Pinpoint the cell where the given text exists, returning its (x, y) midpoint coordinate. 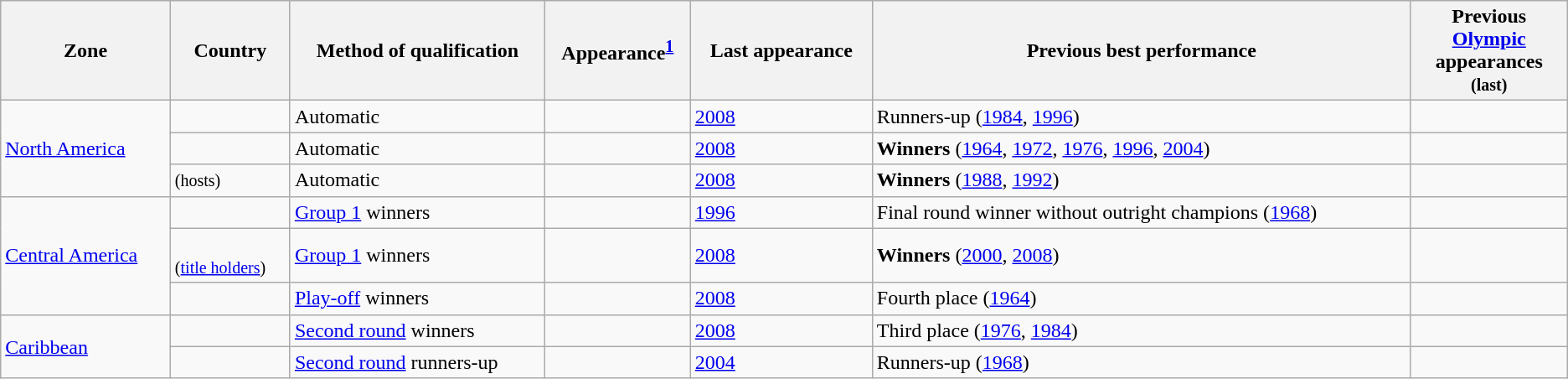
Runners-up (1984, 1996) (1141, 117)
Previous best performance (1141, 50)
Second round runners-up (417, 362)
Method of qualification (417, 50)
Second round winners (417, 330)
North America (85, 148)
Country (230, 50)
Runners-up (1968) (1141, 362)
Winners (1988, 1992) (1141, 180)
Third place (1976, 1984) (1141, 330)
Last appearance (781, 50)
Fourth place (1964) (1141, 299)
Play-off winners (417, 299)
Central America (85, 255)
Final round winner without outright champions (1968) (1141, 212)
Winners (2000, 2008) (1141, 255)
(title holders) (230, 255)
(hosts) (230, 180)
1996 (781, 212)
Previous Olympic appearances(last) (1489, 50)
Zone (85, 50)
Caribbean (85, 346)
Winners (1964, 1972, 1976, 1996, 2004) (1141, 148)
2004 (781, 362)
Appearance1 (617, 50)
